Detect which cell encompasses the target text, then output its (x, y) center coordinate. 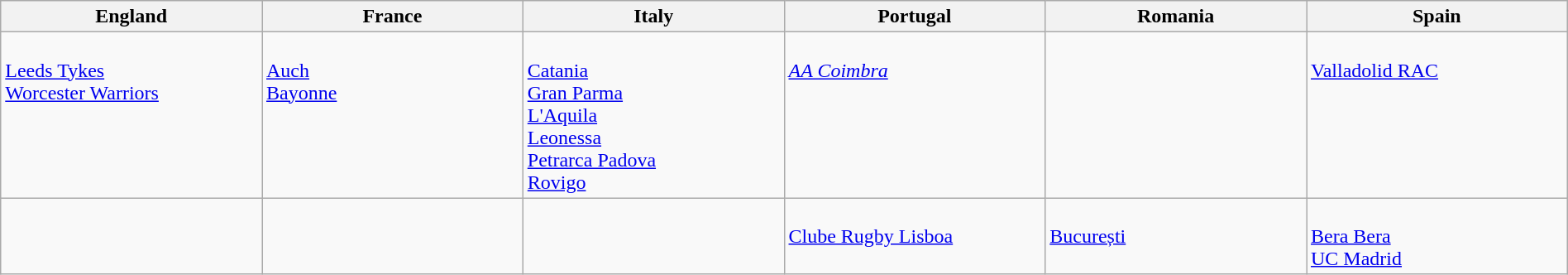
Romania (1176, 17)
AA Coimbra (915, 115)
Valladolid RAC (1437, 115)
Portugal (915, 17)
Italy (653, 17)
București (1176, 236)
Spain (1437, 17)
France (392, 17)
Catania Gran Parma L'Aquila Leonessa Petrarca Padova Rovigo (653, 115)
Bera Bera UC Madrid (1437, 236)
Clube Rugby Lisboa (915, 236)
Auch Bayonne (392, 115)
Leeds Tykes Worcester Warriors (131, 115)
England (131, 17)
